Extract the [X, Y] coordinate from the center of the cell holding the provided text.  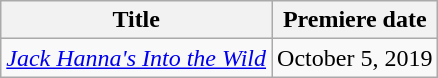
October 5, 2019 [355, 58]
Jack Hanna's Into the Wild [136, 58]
Premiere date [355, 20]
Title [136, 20]
